Capture the cell that displays the provided text and extract its (x, y) central coordinate. 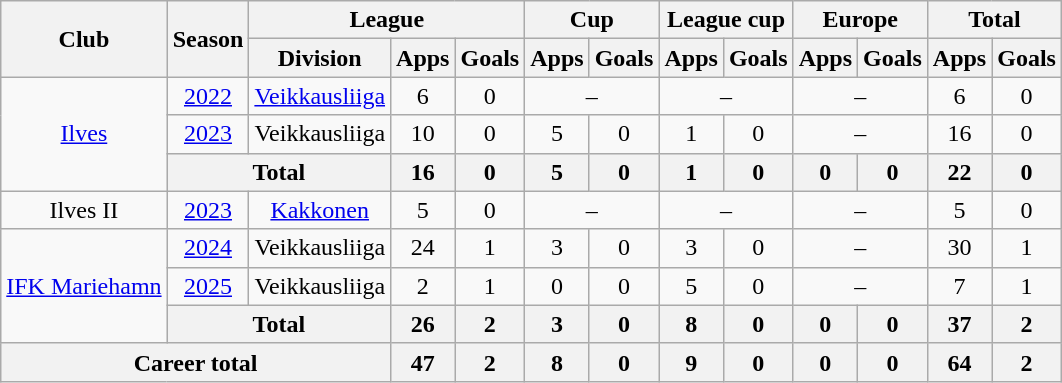
Europe (860, 20)
2022 (208, 96)
League (387, 20)
47 (423, 362)
64 (959, 362)
Cup (592, 20)
10 (423, 134)
Career total (196, 362)
Kakkonen (320, 210)
26 (423, 324)
IFK Mariehamn (84, 286)
30 (959, 248)
Club (84, 39)
Ilves (84, 134)
Division (320, 58)
9 (691, 362)
22 (959, 172)
League cup (726, 20)
7 (959, 286)
2025 (208, 286)
Ilves II (84, 210)
Season (208, 39)
37 (959, 324)
24 (423, 248)
2024 (208, 248)
